Return the [x, y] coordinate for the center point of the cell that contains the specified text.  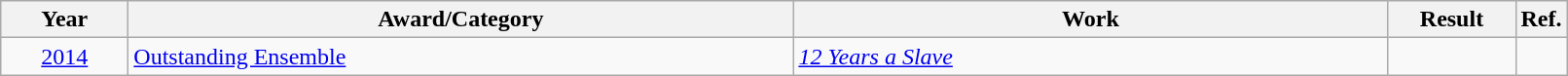
2014 [64, 57]
Work [1090, 19]
Year [64, 19]
Outstanding Ensemble [461, 57]
Award/Category [461, 19]
12 Years a Slave [1090, 57]
Ref. [1542, 19]
Result [1452, 19]
